Scan for the cell matching the given text and deliver its [X, Y] coordinate at center. 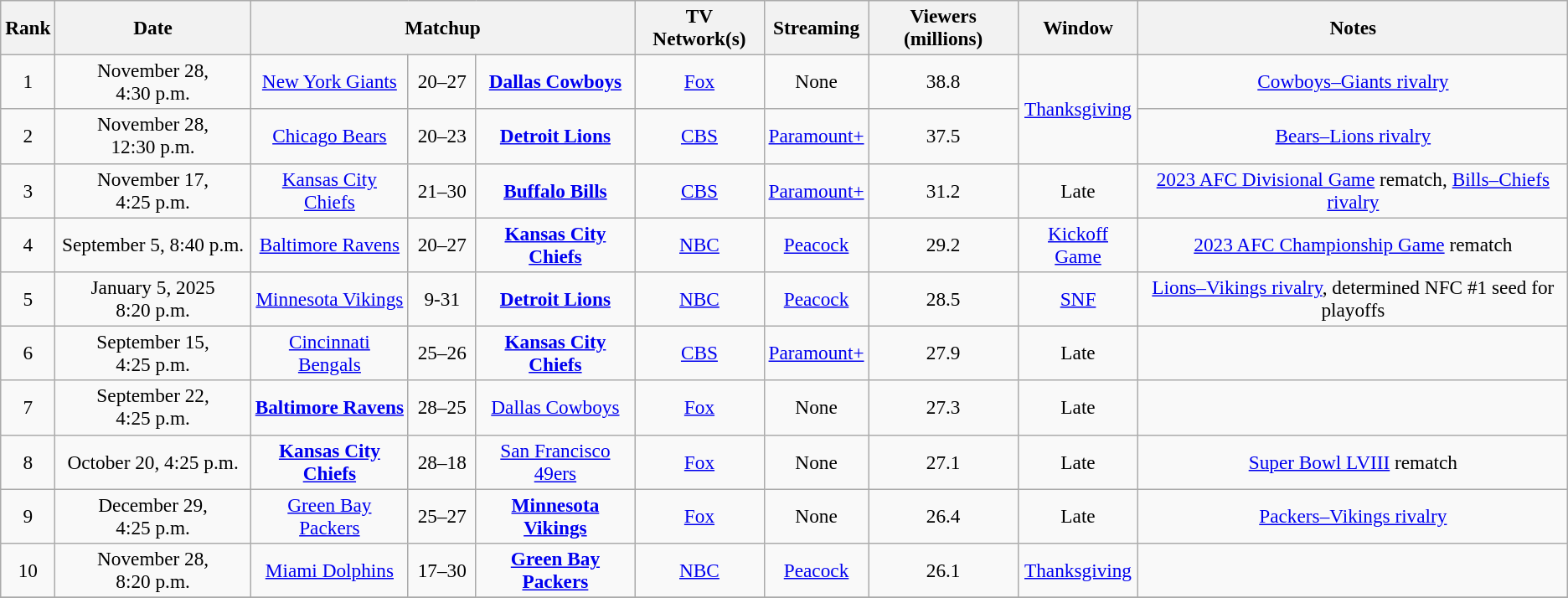
2 [28, 136]
28–18 [442, 462]
17–30 [442, 570]
Rank [28, 27]
4 [28, 245]
Chicago Bears [329, 136]
9 [28, 516]
January 5, 2025 8:20 p.m. [152, 298]
Lions–Vikings rivalry, determined NFC #1 seed for playoffs [1354, 298]
September 15, 4:25 p.m. [152, 353]
Date [152, 27]
26.4 [943, 516]
37.5 [943, 136]
October 20, 4:25 p.m. [152, 462]
29.2 [943, 245]
26.1 [943, 570]
Window [1077, 27]
Bears–Lions rivalry [1354, 136]
September 5, 8:40 p.m. [152, 245]
2023 AFC Championship Game rematch [1354, 245]
November 17, 4:25 p.m. [152, 191]
1 [28, 82]
Viewers (millions) [943, 27]
Matchup [442, 27]
September 22, 4:25 p.m. [152, 407]
November 28, 4:30 p.m. [152, 82]
November 28, 8:20 p.m. [152, 570]
21–30 [442, 191]
5 [28, 298]
7 [28, 407]
10 [28, 570]
Super Bowl LVIII rematch [1354, 462]
Cincinnati Bengals [329, 353]
Cowboys–Giants rivalry [1354, 82]
8 [28, 462]
2023 AFC Divisional Game rematch, Bills–Chiefs rivalry [1354, 191]
20–23 [442, 136]
SNF [1077, 298]
3 [28, 191]
Notes [1354, 27]
31.2 [943, 191]
New York Giants [329, 82]
December 29, 4:25 p.m. [152, 516]
TV Network(s) [699, 27]
Packers–Vikings rivalry [1354, 516]
27.9 [943, 353]
27.1 [943, 462]
25–26 [442, 353]
Kickoff Game [1077, 245]
November 28, 12:30 p.m. [152, 136]
25–27 [442, 516]
27.3 [943, 407]
38.8 [943, 82]
Buffalo Bills [555, 191]
Streaming [816, 27]
28–25 [442, 407]
6 [28, 353]
28.5 [943, 298]
San Francisco 49ers [555, 462]
Miami Dolphins [329, 570]
9-31 [442, 298]
